Provide the (x, y) coordinate of the cell's center where the given text is located.  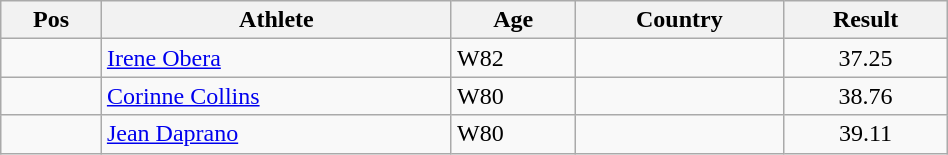
Age (512, 20)
Country (680, 20)
Corinne Collins (276, 96)
Irene Obera (276, 58)
37.25 (866, 58)
Pos (52, 20)
Result (866, 20)
39.11 (866, 134)
38.76 (866, 96)
Athlete (276, 20)
W82 (512, 58)
Jean Daprano (276, 134)
